Identify which cell holds the provided text, then report its [X, Y] central coordinate. 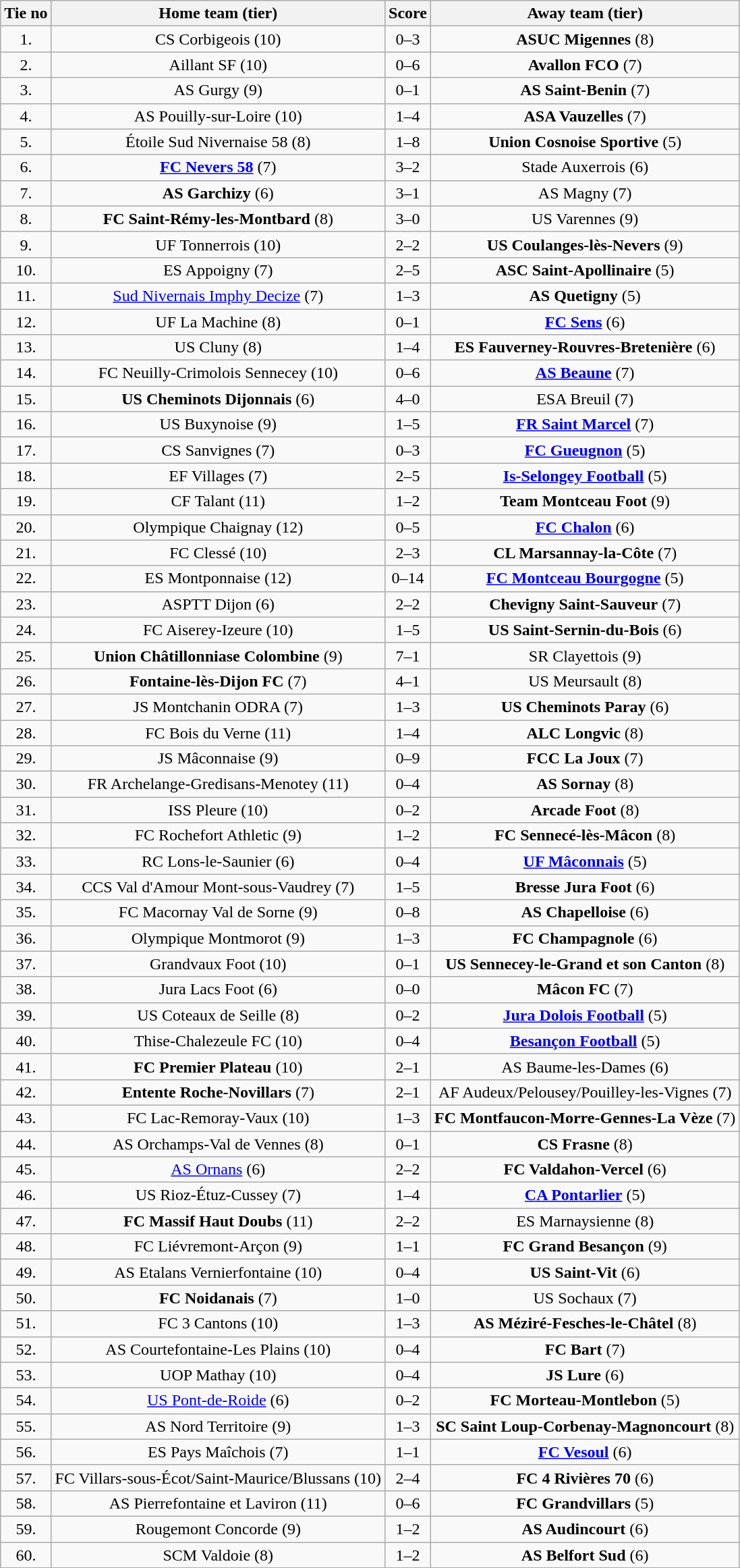
AS Pierrefontaine et Laviron (11) [218, 1503]
FC Montfaucon-Morre-Gennes-La Vèze (7) [584, 1118]
32. [26, 836]
33. [26, 861]
US Sennecey-le-Grand et son Canton (8) [584, 964]
ALC Longvic (8) [584, 732]
CS Corbigeois (10) [218, 39]
FC Macornay Val de Sorne (9) [218, 913]
UF La Machine (8) [218, 322]
5. [26, 142]
FC Massif Haut Doubs (11) [218, 1221]
SC Saint Loup-Corbenay-Magnoncourt (8) [584, 1426]
Grandvaux Foot (10) [218, 964]
Étoile Sud Nivernaise 58 (8) [218, 142]
JS Lure (6) [584, 1375]
US Coulanges-lès-Nevers (9) [584, 244]
Stade Auxerrois (6) [584, 167]
FC 4 Rivières 70 (6) [584, 1478]
AF Audeux/Pelousey/Pouilley-les-Vignes (7) [584, 1092]
UF Mâconnais (5) [584, 861]
Thise-Chalezeule FC (10) [218, 1041]
6. [26, 167]
AS Nord Territoire (9) [218, 1426]
JS Mâconnaise (9) [218, 759]
UOP Mathay (10) [218, 1375]
52. [26, 1349]
ESA Breuil (7) [584, 399]
20. [26, 527]
AS Chapelloise (6) [584, 913]
FC Lac-Remoray-Vaux (10) [218, 1118]
47. [26, 1221]
49. [26, 1272]
US Saint-Vit (6) [584, 1272]
ES Appoigny (7) [218, 270]
AS Orchamps-Val de Vennes (8) [218, 1144]
AS Audincourt (6) [584, 1529]
4. [26, 116]
40. [26, 1041]
26. [26, 681]
24. [26, 630]
48. [26, 1247]
FCC La Joux (7) [584, 759]
36. [26, 938]
SCM Valdoie (8) [218, 1555]
Jura Dolois Football (5) [584, 1015]
US Cluny (8) [218, 348]
30. [26, 784]
34. [26, 887]
US Coteaux de Seille (8) [218, 1015]
AS Ornans (6) [218, 1170]
ES Marnaysienne (8) [584, 1221]
8. [26, 219]
AS Sornay (8) [584, 784]
Team Montceau Foot (9) [584, 502]
Chevigny Saint-Sauveur (7) [584, 604]
AS Pouilly-sur-Loire (10) [218, 116]
46. [26, 1195]
10. [26, 270]
16. [26, 425]
FC Morteau-Montlebon (5) [584, 1401]
FC Valdahon-Vercel (6) [584, 1170]
RC Lons-le-Saunier (6) [218, 861]
2–4 [408, 1478]
FC Aiserey-Izeure (10) [218, 630]
55. [26, 1426]
51. [26, 1324]
28. [26, 732]
3–2 [408, 167]
7. [26, 193]
SR Clayettois (9) [584, 655]
53. [26, 1375]
15. [26, 399]
57. [26, 1478]
Olympique Montmorot (9) [218, 938]
27. [26, 707]
Mâcon FC (7) [584, 990]
CCS Val d'Amour Mont-sous-Vaudrey (7) [218, 887]
23. [26, 604]
11. [26, 296]
AS Etalans Vernierfontaine (10) [218, 1272]
3. [26, 90]
ES Fauverney-Rouvres-Bretenière (6) [584, 348]
FC Sennecé-lès-Mâcon (8) [584, 836]
41. [26, 1066]
37. [26, 964]
FC Bart (7) [584, 1349]
FC Montceau Bourgogne (5) [584, 578]
0–5 [408, 527]
US Saint-Sernin-du-Bois (6) [584, 630]
ES Pays Maîchois (7) [218, 1452]
AS Garchizy (6) [218, 193]
FC Grandvillars (5) [584, 1503]
Union Cosnoise Sportive (5) [584, 142]
Arcade Foot (8) [584, 810]
Union Châtillonniase Colombine (9) [218, 655]
42. [26, 1092]
US Cheminots Paray (6) [584, 707]
FC Grand Besançon (9) [584, 1247]
FC Sens (6) [584, 322]
FC Villars-sous-Écot/Saint-Maurice/Blussans (10) [218, 1478]
FC Saint-Rémy-les-Montbard (8) [218, 219]
4–0 [408, 399]
Entente Roche-Novillars (7) [218, 1092]
60. [26, 1555]
50. [26, 1298]
3–1 [408, 193]
38. [26, 990]
21. [26, 553]
FC Bois du Verne (11) [218, 732]
FC Nevers 58 (7) [218, 167]
CA Pontarlier (5) [584, 1195]
EF Villages (7) [218, 476]
56. [26, 1452]
CF Talant (11) [218, 502]
FC 3 Cantons (10) [218, 1324]
Aillant SF (10) [218, 65]
FC Neuilly-Crimolois Sennecey (10) [218, 373]
13. [26, 348]
0–14 [408, 578]
Sud Nivernais Imphy Decize (7) [218, 296]
FC Champagnole (6) [584, 938]
US Cheminots Dijonnais (6) [218, 399]
US Pont-de-Roide (6) [218, 1401]
22. [26, 578]
Besançon Football (5) [584, 1041]
59. [26, 1529]
FC Chalon (6) [584, 527]
AS Quetigny (5) [584, 296]
AS Méziré-Fesches-le-Châtel (8) [584, 1324]
3–0 [408, 219]
58. [26, 1503]
2. [26, 65]
ASPTT Dijon (6) [218, 604]
ASA Vauzelles (7) [584, 116]
AS Courtefontaine-Les Plains (10) [218, 1349]
Score [408, 13]
CL Marsannay-la-Côte (7) [584, 553]
0–9 [408, 759]
0–0 [408, 990]
US Meursault (8) [584, 681]
Tie no [26, 13]
4–1 [408, 681]
CS Sanvignes (7) [218, 450]
1–8 [408, 142]
35. [26, 913]
29. [26, 759]
FC Vesoul (6) [584, 1452]
2–3 [408, 553]
Avallon FCO (7) [584, 65]
14. [26, 373]
FC Gueugnon (5) [584, 450]
US Buxynoise (9) [218, 425]
31. [26, 810]
7–1 [408, 655]
ES Montponnaise (12) [218, 578]
1–0 [408, 1298]
AS Beaune (7) [584, 373]
9. [26, 244]
Olympique Chaignay (12) [218, 527]
19. [26, 502]
43. [26, 1118]
FC Noidanais (7) [218, 1298]
FC Premier Plateau (10) [218, 1066]
US Rioz-Étuz-Cussey (7) [218, 1195]
CS Frasne (8) [584, 1144]
17. [26, 450]
AS Belfort Sud (6) [584, 1555]
US Varennes (9) [584, 219]
FC Liévremont-Arçon (9) [218, 1247]
54. [26, 1401]
1. [26, 39]
12. [26, 322]
ASUC Migennes (8) [584, 39]
ASC Saint-Apollinaire (5) [584, 270]
FR Archelange-Gredisans-Menotey (11) [218, 784]
39. [26, 1015]
Jura Lacs Foot (6) [218, 990]
0–8 [408, 913]
JS Montchanin ODRA (7) [218, 707]
AS Gurgy (9) [218, 90]
AS Baume-les-Dames (6) [584, 1066]
Rougemont Concorde (9) [218, 1529]
FR Saint Marcel (7) [584, 425]
Bresse Jura Foot (6) [584, 887]
UF Tonnerrois (10) [218, 244]
45. [26, 1170]
Home team (tier) [218, 13]
US Sochaux (7) [584, 1298]
AS Saint-Benin (7) [584, 90]
FC Clessé (10) [218, 553]
44. [26, 1144]
AS Magny (7) [584, 193]
Fontaine-lès-Dijon FC (7) [218, 681]
Is-Selongey Football (5) [584, 476]
18. [26, 476]
FC Rochefort Athletic (9) [218, 836]
25. [26, 655]
ISS Pleure (10) [218, 810]
Away team (tier) [584, 13]
